Scan for the cell matching the given text and deliver its (x, y) coordinate at center. 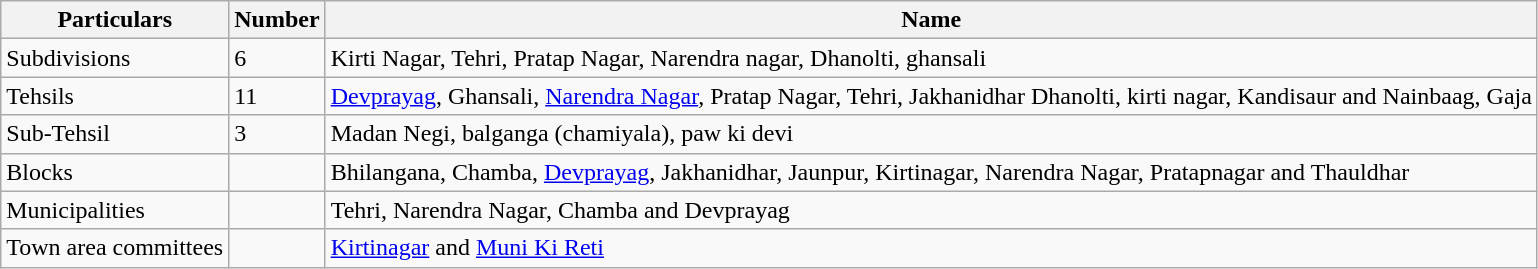
Tehri, Narendra Nagar, Chamba and Devprayag (931, 210)
Number (277, 20)
Subdivisions (115, 58)
Town area committees (115, 248)
3 (277, 134)
Sub-Tehsil (115, 134)
Bhilangana, Chamba, Devprayag, Jakhanidhar, Jaunpur, Kirtinagar, Narendra Nagar, Pratapnagar and Thauldhar (931, 172)
Name (931, 20)
Devprayag, Ghansali, Narendra Nagar, Pratap Nagar, Tehri, Jakhanidhar Dhanolti, kirti nagar, Kandisaur and Nainbaag, Gaja (931, 96)
Municipalities (115, 210)
6 (277, 58)
Kirti Nagar, Tehri, Pratap Nagar, Narendra nagar, Dhanolti, ghansali (931, 58)
Particulars (115, 20)
Madan Negi, balganga (chamiyala), paw ki devi (931, 134)
Tehsils (115, 96)
Kirtinagar and Muni Ki Reti (931, 248)
11 (277, 96)
Blocks (115, 172)
